Locate the cell with the specified text and output its [X, Y] center coordinate. 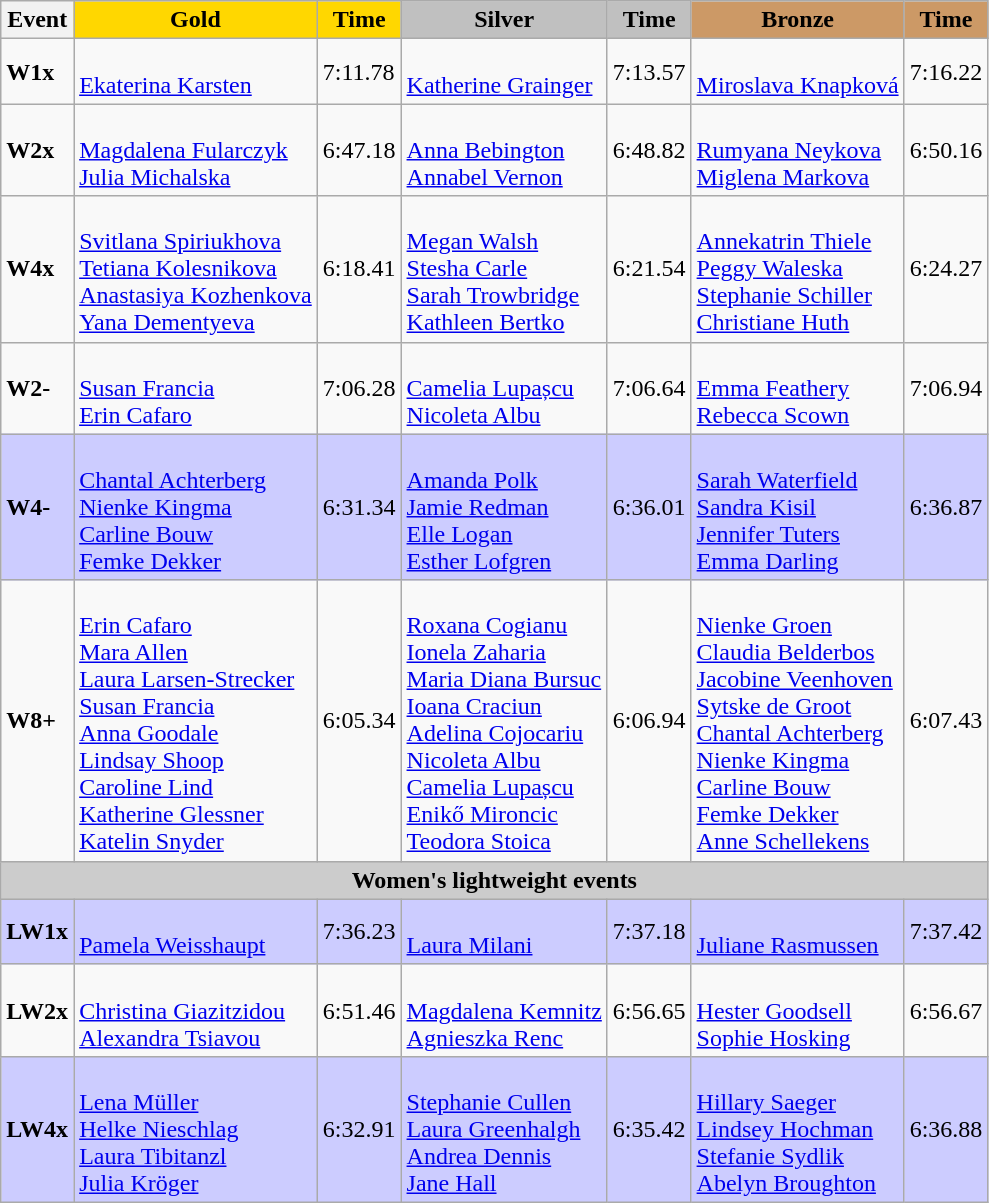
Women's lightweight events [494, 880]
Magdalena KemnitzAgnieszka Renc [504, 1010]
Anna BebingtonAnnabel Vernon [504, 150]
Ekaterina Karsten [196, 72]
6:47.18 [359, 150]
Event [38, 20]
Miroslava Knapková [798, 72]
6:36.01 [649, 507]
6:48.82 [649, 150]
Hillary SaegerLindsey HochmanStefanie SydlikAbelyn Broughton [798, 1129]
7:06.94 [946, 388]
Christina GiazitzidouAlexandra Tsiavou [196, 1010]
7:06.28 [359, 388]
6:36.88 [946, 1129]
Megan WalshStesha CarleSarah TrowbridgeKathleen Bertko [504, 269]
Katherine Grainger [504, 72]
7:16.22 [946, 72]
LW2x [38, 1010]
Silver [504, 20]
Susan FranciaErin Cafaro [196, 388]
Rumyana NeykovaMiglena Markova [798, 150]
Sarah WaterfieldSandra KisilJennifer TutersEmma Darling [798, 507]
6:56.67 [946, 1010]
W2- [38, 388]
LW1x [38, 932]
6:05.34 [359, 720]
6:21.54 [649, 269]
Nienke GroenClaudia BelderbosJacobine VeenhovenSytske de GrootChantal AchterbergNienke KingmaCarline BouwFemke DekkerAnne Schellekens [798, 720]
7:37.18 [649, 932]
Laura Milani [504, 932]
6:24.27 [946, 269]
7:11.78 [359, 72]
Annekatrin ThielePeggy WaleskaStephanie SchillerChristiane Huth [798, 269]
7:37.42 [946, 932]
7:36.23 [359, 932]
Stephanie CullenLaura GreenhalghAndrea DennisJane Hall [504, 1129]
Chantal AchterbergNienke KingmaCarline BouwFemke Dekker [196, 507]
Svitlana SpiriukhovaTetiana KolesnikovaAnastasiya KozhenkovaYana Dementyeva [196, 269]
LW4x [38, 1129]
W8+ [38, 720]
6:31.34 [359, 507]
6:06.94 [649, 720]
W1x [38, 72]
6:35.42 [649, 1129]
6:32.91 [359, 1129]
Magdalena FularczykJulia Michalska [196, 150]
Camelia LupașcuNicoleta Albu [504, 388]
6:36.87 [946, 507]
W4- [38, 507]
Emma FeatheryRebecca Scown [798, 388]
6:56.65 [649, 1010]
Roxana CogianuIonela ZahariaMaria Diana BursucIoana CraciunAdelina CojocariuNicoleta AlbuCamelia LupașcuEnikő MironcicTeodora Stoica [504, 720]
6:07.43 [946, 720]
Bronze [798, 20]
6:50.16 [946, 150]
6:51.46 [359, 1010]
6:18.41 [359, 269]
Gold [196, 20]
Pamela Weisshaupt [196, 932]
Juliane Rasmussen [798, 932]
Amanda PolkJamie RedmanElle LoganEsther Lofgren [504, 507]
W2x [38, 150]
Erin CafaroMara AllenLaura Larsen-StreckerSusan FranciaAnna GoodaleLindsay ShoopCaroline LindKatherine GlessnerKatelin Snyder [196, 720]
Hester GoodsellSophie Hosking [798, 1010]
W4x [38, 269]
7:13.57 [649, 72]
7:06.64 [649, 388]
Lena MüllerHelke NieschlagLaura TibitanzlJulia Kröger [196, 1129]
